For the text-containing cell, return its midpoint in [X, Y] coordinate format. 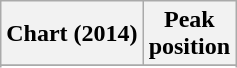
Peakposition [189, 34]
Chart (2014) [72, 34]
